Output the (X, Y) coordinate of the center of the cell containing the given text.  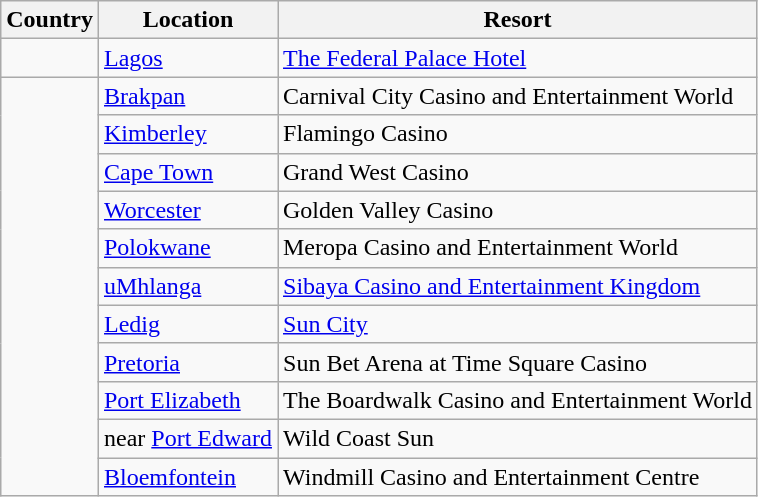
Port Elizabeth (188, 400)
uMhlanga (188, 286)
Kimberley (188, 134)
Country (50, 20)
Lagos (188, 58)
Sibaya Casino and Entertainment Kingdom (518, 286)
Sun City (518, 324)
The Federal Palace Hotel (518, 58)
Wild Coast Sun (518, 438)
Ledig (188, 324)
Polokwane (188, 248)
Cape Town (188, 172)
Resort (518, 20)
Sun Bet Arena at Time Square Casino (518, 362)
Bloemfontein (188, 477)
Pretoria (188, 362)
near Port Edward (188, 438)
Brakpan (188, 96)
Golden Valley Casino (518, 210)
Windmill Casino and Entertainment Centre (518, 477)
Location (188, 20)
Carnival City Casino and Entertainment World (518, 96)
The Boardwalk Casino and Entertainment World (518, 400)
Worcester (188, 210)
Grand West Casino (518, 172)
Meropa Casino and Entertainment World (518, 248)
Flamingo Casino (518, 134)
